Locate the cell with the specified text and output its (X, Y) center coordinate. 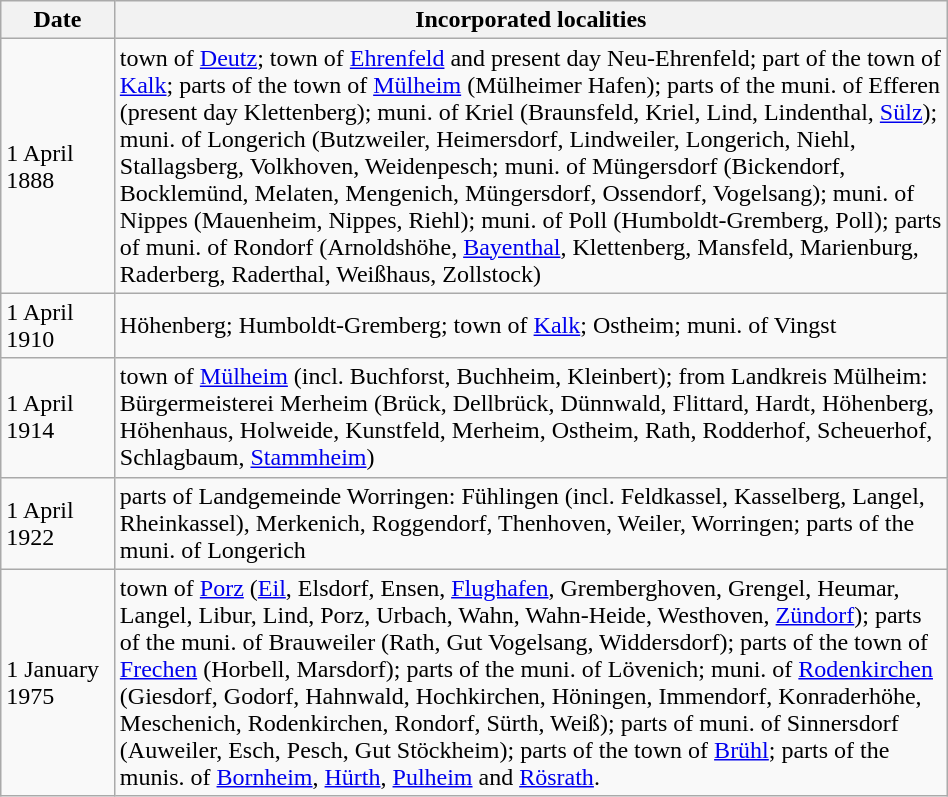
1 April 1888 (58, 166)
1 April 1922 (58, 523)
Date (58, 20)
1 January 1975 (58, 682)
1 April 1910 (58, 326)
Incorporated localities (530, 20)
1 April 1914 (58, 418)
Höhenberg; Humboldt-Gremberg; town of Kalk; Ostheim; muni. of Vingst (530, 326)
